Return the (x, y) coordinate for the center point of the cell that contains the specified text.  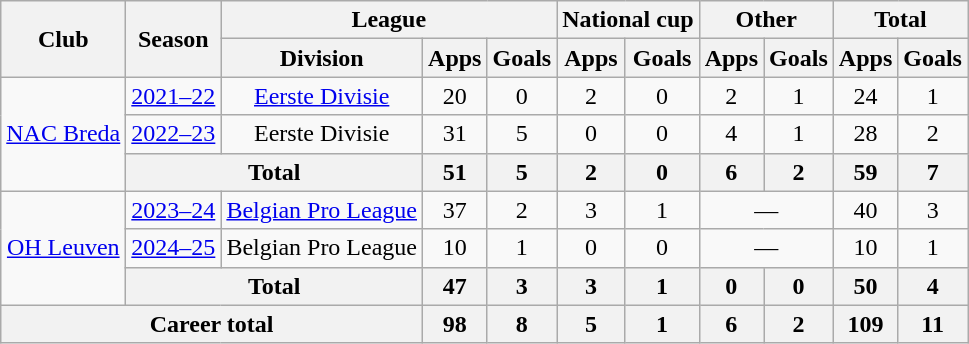
Division (322, 58)
2023–24 (174, 210)
Career total (212, 324)
Club (64, 39)
Other (766, 20)
11 (933, 324)
NAC Breda (64, 134)
League (389, 20)
98 (455, 324)
2022–23 (174, 134)
24 (865, 96)
50 (865, 286)
109 (865, 324)
28 (865, 134)
20 (455, 96)
Season (174, 39)
2024–25 (174, 248)
51 (455, 172)
7 (933, 172)
47 (455, 286)
OH Leuven (64, 248)
National cup (628, 20)
31 (455, 134)
8 (522, 324)
2021–22 (174, 96)
40 (865, 210)
37 (455, 210)
59 (865, 172)
